Capture the cell that displays the provided text and extract its (X, Y) central coordinate. 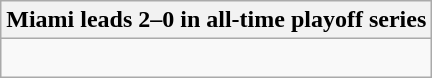
Miami leads 2–0 in all-time playoff series (216, 20)
